Scan for the cell matching the given text and deliver its [x, y] coordinate at center. 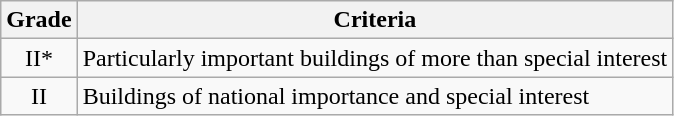
Particularly important buildings of more than special interest [375, 58]
Criteria [375, 20]
Buildings of national importance and special interest [375, 96]
Grade [39, 20]
II* [39, 58]
II [39, 96]
